Detect which cell encompasses the target text, then output its [x, y] center coordinate. 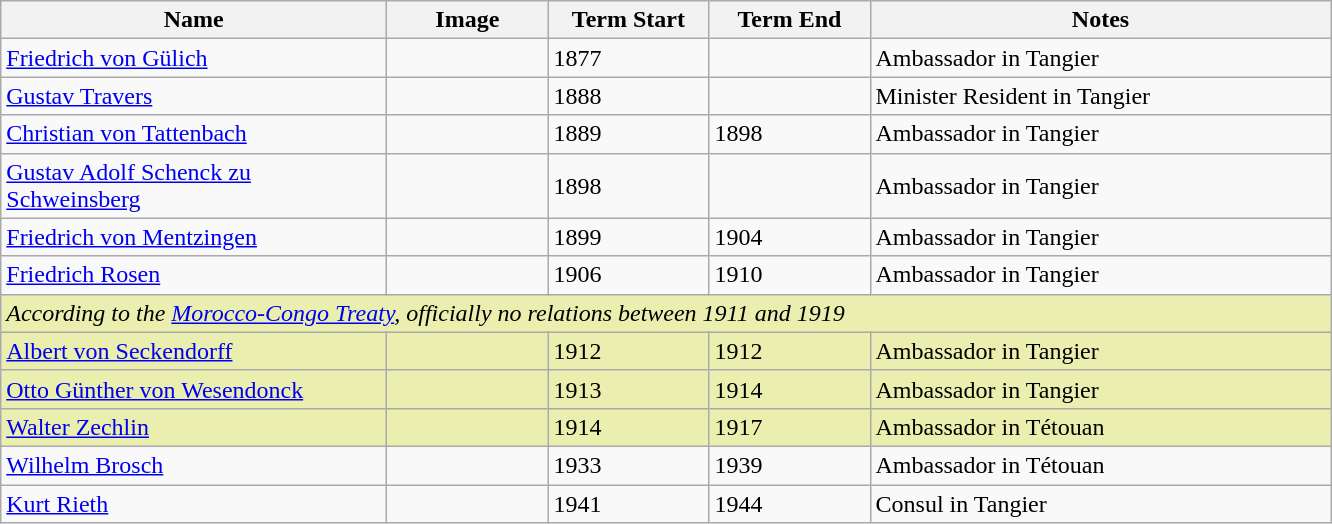
Consul in Tangier [1100, 503]
Notes [1100, 20]
1910 [790, 275]
Name [194, 20]
1888 [628, 96]
Wilhelm Brosch [194, 465]
Kurt Rieth [194, 503]
Friedrich von Gülich [194, 58]
Otto Günther von Wesendonck [194, 389]
Term Start [628, 20]
1941 [628, 503]
1904 [790, 237]
According to the Morocco-Congo Treaty, officially no relations between 1911 and 1919 [666, 313]
Gustav Travers [194, 96]
1899 [628, 237]
1906 [628, 275]
1944 [790, 503]
Image [468, 20]
Term End [790, 20]
Christian von Tattenbach [194, 134]
1917 [790, 427]
1913 [628, 389]
Friedrich von Mentzingen [194, 237]
1877 [628, 58]
1889 [628, 134]
Friedrich Rosen [194, 275]
Gustav Adolf Schenck zu Schweinsberg [194, 186]
Minister Resident in Tangier [1100, 96]
Walter Zechlin [194, 427]
1939 [790, 465]
1933 [628, 465]
Albert von Seckendorff [194, 351]
